Pinpoint the cell where the given text exists, returning its [x, y] midpoint coordinate. 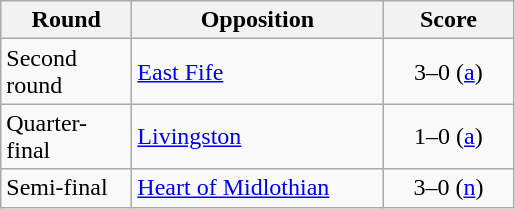
3–0 (a) [448, 72]
Round [66, 20]
1–0 (a) [448, 136]
East Fife [258, 72]
3–0 (n) [448, 188]
Opposition [258, 20]
Heart of Midlothian [258, 188]
Livingston [258, 136]
Semi-final [66, 188]
Quarter-final [66, 136]
Second round [66, 72]
Score [448, 20]
